Find where the given text appears and provide that cell's center as (x, y) coordinate. 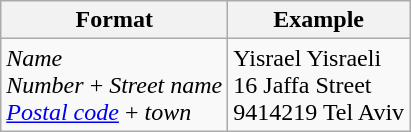
Format (114, 20)
NameNumber + Street namePostal code + town (114, 85)
Yisrael Yisraeli16 Jaffa Street9414219 Tel Aviv (319, 85)
Example (319, 20)
